Identify which cell holds the provided text, then report its (X, Y) central coordinate. 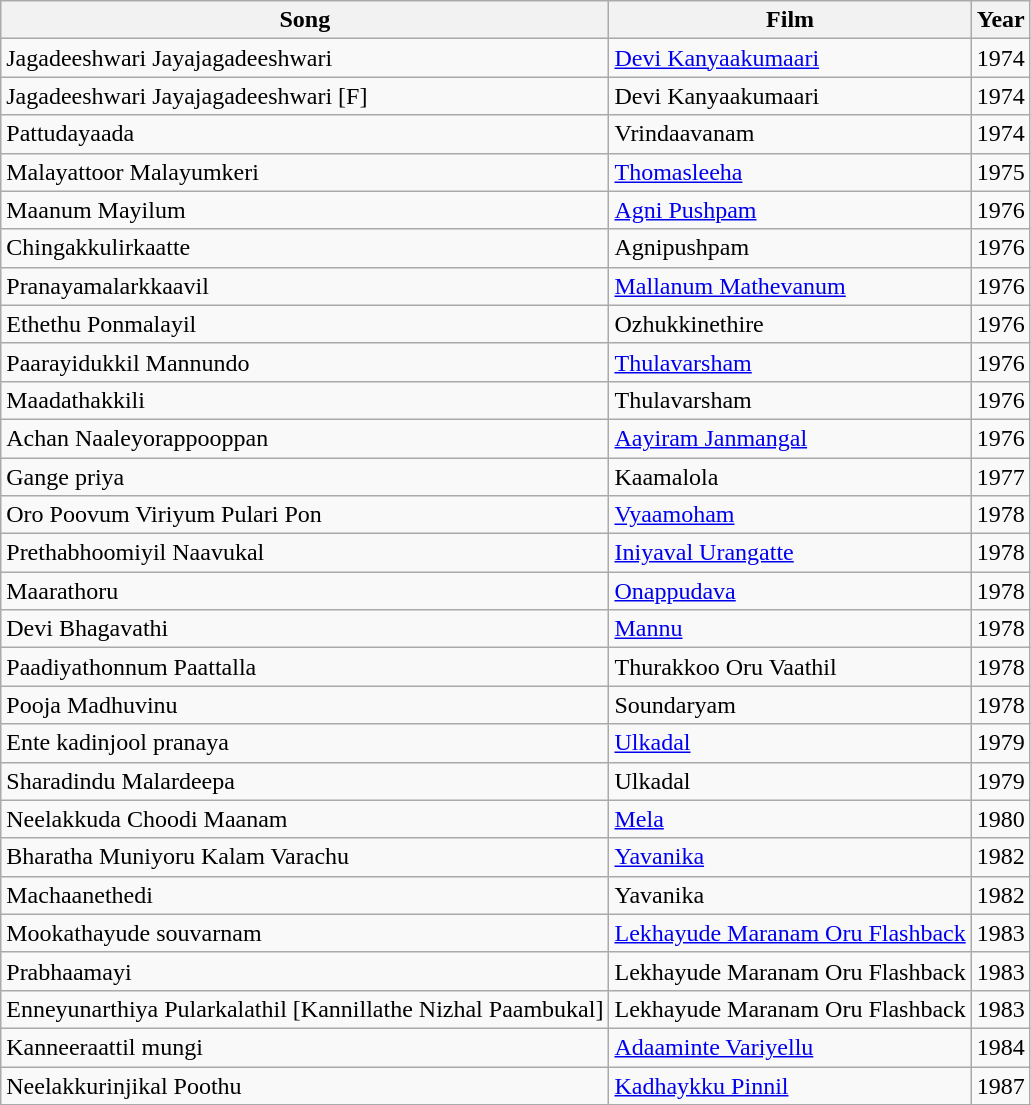
Paarayidukkil Mannundo (305, 362)
Prabhaamayi (305, 971)
Year (1000, 20)
1977 (1000, 477)
Paadiyathonnum Paattalla (305, 667)
Aayiram Janmangal (790, 438)
Ethethu Ponmalayil (305, 324)
Mallanum Mathevanum (790, 286)
Ente kadinjool pranaya (305, 743)
Maanum Mayilum (305, 210)
Devi Bhagavathi (305, 629)
Jagadeeshwari Jayajagadeeshwari (305, 58)
Kaamalola (790, 477)
Neelakkurinjikal Poothu (305, 1085)
Thurakkoo Oru Vaathil (790, 667)
Mela (790, 819)
Adaaminte Variyellu (790, 1047)
Prethabhoomiyil Naavukal (305, 553)
Vyaamoham (790, 515)
Bharatha Muniyoru Kalam Varachu (305, 857)
Mannu (790, 629)
Iniyaval Urangatte (790, 553)
Mookathayude souvarnam (305, 933)
Maadathakkili (305, 400)
Vrindaavanam (790, 134)
Pranayamalarkkaavil (305, 286)
1975 (1000, 172)
Enneyunarthiya Pularkalathil [Kannillathe Nizhal Paambukal] (305, 1009)
Ozhukkinethire (790, 324)
Machaanethedi (305, 895)
Pooja Madhuvinu (305, 705)
Agnipushpam (790, 248)
Film (790, 20)
Thomasleeha (790, 172)
Chingakkulirkaatte (305, 248)
1980 (1000, 819)
Oro Poovum Viriyum Pulari Pon (305, 515)
Gange priya (305, 477)
Kadhaykku Pinnil (790, 1085)
Soundaryam (790, 705)
Maarathoru (305, 591)
Jagadeeshwari Jayajagadeeshwari [F] (305, 96)
Agni Pushpam (790, 210)
Sharadindu Malardeepa (305, 781)
Onappudava (790, 591)
Kanneeraattil mungi (305, 1047)
Achan Naaleyorappooppan (305, 438)
Song (305, 20)
1984 (1000, 1047)
Malayattoor Malayumkeri (305, 172)
Pattudayaada (305, 134)
1987 (1000, 1085)
Neelakkuda Choodi Maanam (305, 819)
